For the text-containing cell, return its midpoint in (x, y) coordinate format. 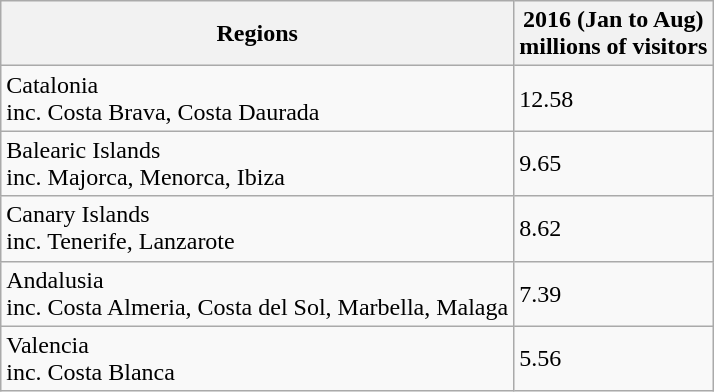
Catalonia inc. Costa Brava, Costa Daurada (258, 98)
Andalusia inc. Costa Almeria, Costa del Sol, Marbella, Malaga (258, 294)
2016 (Jan to Aug) millions of visitors (614, 34)
Regions (258, 34)
7.39 (614, 294)
9.65 (614, 164)
5.56 (614, 358)
12.58 (614, 98)
8.62 (614, 228)
Canary Islands inc. Tenerife, Lanzarote (258, 228)
Valencia inc. Costa Blanca (258, 358)
Balearic Islands inc. Majorca, Menorca, Ibiza (258, 164)
